Locate the cell with the specified text and output its [x, y] center coordinate. 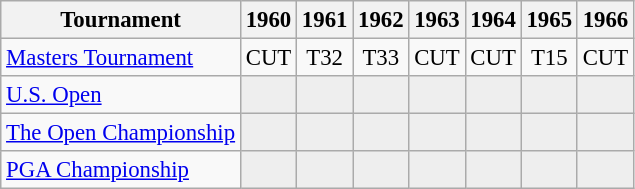
1961 [325, 20]
Tournament [121, 20]
PGA Championship [121, 170]
1963 [437, 20]
T15 [549, 58]
T32 [325, 58]
1965 [549, 20]
1966 [605, 20]
U.S. Open [121, 95]
Masters Tournament [121, 58]
1960 [268, 20]
The Open Championship [121, 133]
1964 [493, 20]
1962 [381, 20]
T33 [381, 58]
